Pinpoint the cell where the given text exists, returning its (X, Y) midpoint coordinate. 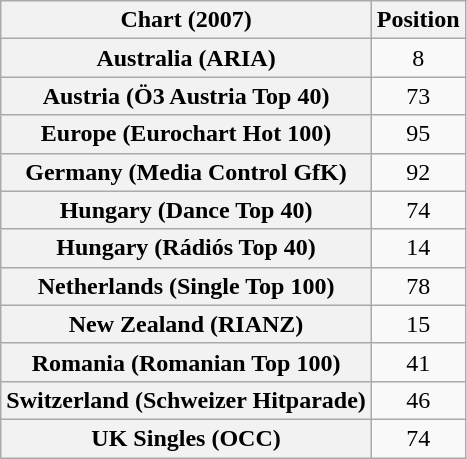
Europe (Eurochart Hot 100) (186, 134)
Position (418, 20)
Romania (Romanian Top 100) (186, 362)
Hungary (Dance Top 40) (186, 210)
15 (418, 324)
95 (418, 134)
Netherlands (Single Top 100) (186, 286)
Australia (ARIA) (186, 58)
41 (418, 362)
Chart (2007) (186, 20)
New Zealand (RIANZ) (186, 324)
Hungary (Rádiós Top 40) (186, 248)
14 (418, 248)
73 (418, 96)
8 (418, 58)
UK Singles (OCC) (186, 438)
46 (418, 400)
Austria (Ö3 Austria Top 40) (186, 96)
92 (418, 172)
78 (418, 286)
Switzerland (Schweizer Hitparade) (186, 400)
Germany (Media Control GfK) (186, 172)
